Locate the cell with the specified text and output its (X, Y) center coordinate. 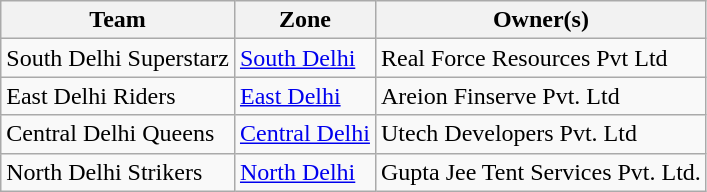
North Delhi (304, 172)
Utech Developers Pvt. Ltd (540, 134)
Team (118, 20)
Central Delhi (304, 134)
North Delhi Strikers (118, 172)
Zone (304, 20)
Gupta Jee Tent Services Pvt. Ltd. (540, 172)
South Delhi (304, 58)
Owner(s) (540, 20)
Central Delhi Queens (118, 134)
Real Force Resources Pvt Ltd (540, 58)
South Delhi Superstarz (118, 58)
Areion Finserve Pvt. Ltd (540, 96)
East Delhi (304, 96)
East Delhi Riders (118, 96)
